Locate the cell with the specified text and output its [X, Y] center coordinate. 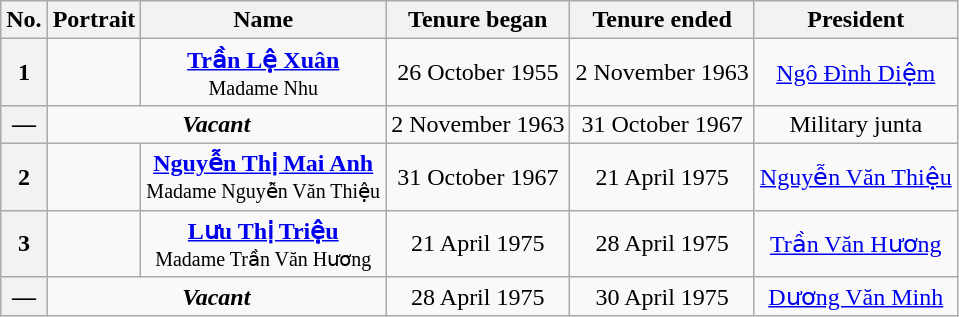
President [856, 20]
Military junta [856, 124]
1 [24, 72]
Tenure ended [662, 20]
Tenure began [478, 20]
3 [24, 244]
Trần Lệ XuânMadame Nhu [264, 72]
Portrait [94, 20]
No. [24, 20]
Name [264, 20]
Nguyễn Thị Mai AnhMadame Nguyễn Văn Thiệu [264, 176]
Lưu Thị TriệuMadame Trần Văn Hương [264, 244]
2 [24, 176]
Dương Văn Minh [856, 297]
Ngô Đình Diệm [856, 72]
Trần Văn Hương [856, 244]
30 April 1975 [662, 297]
Nguyễn Văn Thiệu [856, 176]
26 October 1955 [478, 72]
